Scan for the cell matching the given text and deliver its [X, Y] coordinate at center. 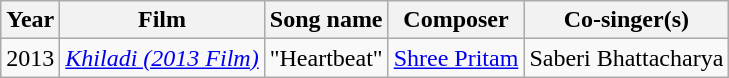
Saberi Bhattacharya [626, 58]
Khiladi (2013 Film) [162, 58]
Song name [326, 20]
Year [30, 20]
Film [162, 20]
Composer [456, 20]
2013 [30, 58]
"Heartbeat" [326, 58]
Co-singer(s) [626, 20]
Shree Pritam [456, 58]
